Capture the cell that displays the provided text and extract its [X, Y] central coordinate. 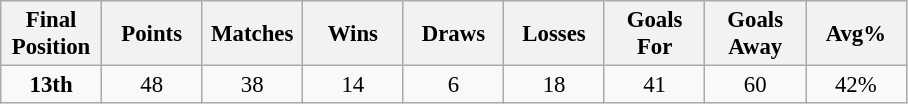
Final Position [52, 34]
14 [354, 85]
Draws [454, 34]
18 [554, 85]
42% [856, 85]
48 [152, 85]
Points [152, 34]
Goals For [654, 34]
Wins [354, 34]
38 [252, 85]
6 [454, 85]
Matches [252, 34]
60 [756, 85]
Avg% [856, 34]
Goals Away [756, 34]
Losses [554, 34]
41 [654, 85]
13th [52, 85]
